Pinpoint the cell where the given text exists, returning its (x, y) midpoint coordinate. 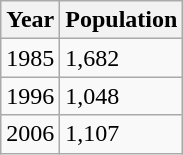
1,682 (122, 58)
Year (30, 20)
2006 (30, 134)
1,107 (122, 134)
1,048 (122, 96)
1996 (30, 96)
Population (122, 20)
1985 (30, 58)
